Scan for the cell matching the given text and deliver its [x, y] coordinate at center. 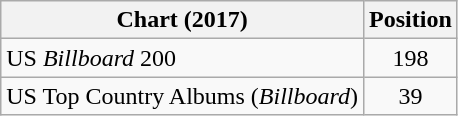
39 [411, 96]
US Billboard 200 [182, 58]
Position [411, 20]
Chart (2017) [182, 20]
198 [411, 58]
US Top Country Albums (Billboard) [182, 96]
